Output the [X, Y] coordinate of the center of the cell containing the given text.  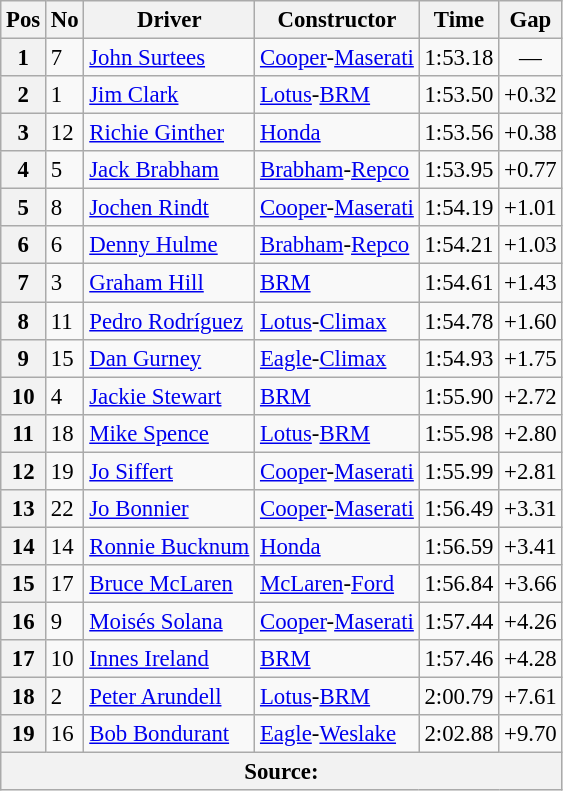
Eagle-Climax [338, 358]
Constructor [338, 20]
Jim Clark [170, 95]
1:53.50 [459, 95]
+3.41 [530, 546]
John Surtees [170, 58]
1:54.93 [459, 358]
1:54.21 [459, 245]
+0.32 [530, 95]
Source: [282, 772]
1:54.19 [459, 208]
+0.77 [530, 170]
Ronnie Bucknum [170, 546]
Eagle-Weslake [338, 734]
+3.66 [530, 584]
1:55.98 [459, 433]
+1.60 [530, 321]
Lotus-Climax [338, 321]
Bruce McLaren [170, 584]
+1.75 [530, 358]
1:56.49 [459, 509]
Dan Gurney [170, 358]
1:53.95 [459, 170]
+1.01 [530, 208]
Mike Spence [170, 433]
Jo Siffert [170, 471]
1:54.61 [459, 283]
Pos [24, 20]
Jack Brabham [170, 170]
Gap [530, 20]
Graham Hill [170, 283]
2:02.88 [459, 734]
22 [65, 509]
1:53.56 [459, 133]
— [530, 58]
1:53.18 [459, 58]
1:56.59 [459, 546]
Jo Bonnier [170, 509]
1:56.84 [459, 584]
13 [24, 509]
+1.03 [530, 245]
Pedro Rodríguez [170, 321]
+7.61 [530, 697]
Driver [170, 20]
+2.72 [530, 396]
+4.26 [530, 621]
Jackie Stewart [170, 396]
+2.80 [530, 433]
Bob Bondurant [170, 734]
1:57.44 [459, 621]
Peter Arundell [170, 697]
Jochen Rindt [170, 208]
Time [459, 20]
Richie Ginther [170, 133]
+3.31 [530, 509]
Denny Hulme [170, 245]
+1.43 [530, 283]
+2.81 [530, 471]
+9.70 [530, 734]
Innes Ireland [170, 659]
1:55.90 [459, 396]
+4.28 [530, 659]
2:00.79 [459, 697]
1:54.78 [459, 321]
+0.38 [530, 133]
McLaren-Ford [338, 584]
1:57.46 [459, 659]
No [65, 20]
Moisés Solana [170, 621]
1:55.99 [459, 471]
